Identify which cell holds the provided text, then report its [X, Y] central coordinate. 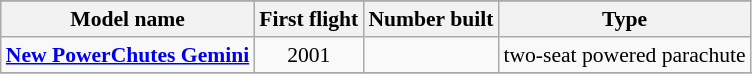
Model name [128, 19]
2001 [308, 55]
First flight [308, 19]
two-seat powered parachute [624, 55]
Type [624, 19]
New PowerChutes Gemini [128, 55]
Number built [430, 19]
